Extract the [X, Y] coordinate from the center of the cell holding the provided text.  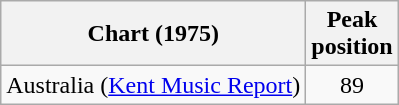
89 [352, 85]
Australia (Kent Music Report) [154, 85]
Peak position [352, 34]
Chart (1975) [154, 34]
